Locate the cell with the specified text and output its [X, Y] center coordinate. 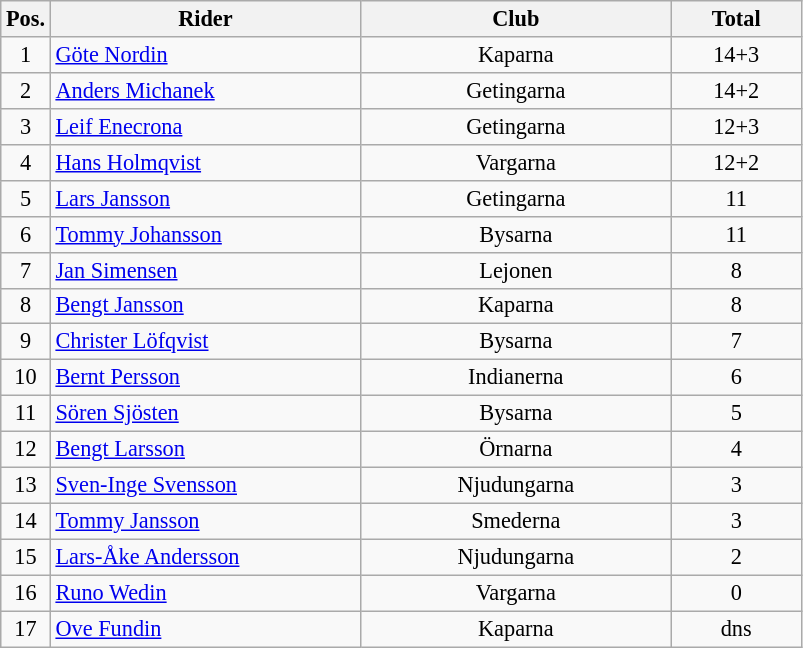
Tommy Jansson [205, 521]
12+3 [736, 126]
Göte Nordin [205, 55]
Indianerna [516, 378]
Sören Sjösten [205, 414]
9 [26, 342]
Lars Jansson [205, 198]
16 [26, 593]
Bengt Larsson [205, 450]
dns [736, 629]
14+2 [736, 90]
Anders Michanek [205, 90]
Pos. [26, 19]
Total [736, 19]
Lejonen [516, 270]
Club [516, 19]
13 [26, 485]
Bernt Persson [205, 378]
Hans Holmqvist [205, 162]
0 [736, 593]
Sven-Inge Svensson [205, 485]
Christer Löfqvist [205, 342]
17 [26, 629]
Ove Fundin [205, 629]
14 [26, 521]
14+3 [736, 55]
Jan Simensen [205, 270]
Smederna [516, 521]
Leif Enecrona [205, 126]
Rider [205, 19]
Runo Wedin [205, 593]
12 [26, 450]
Bengt Jansson [205, 306]
Tommy Johansson [205, 234]
1 [26, 55]
12+2 [736, 162]
10 [26, 378]
15 [26, 557]
Örnarna [516, 450]
Lars-Åke Andersson [205, 557]
